Detect which cell encompasses the target text, then output its [X, Y] center coordinate. 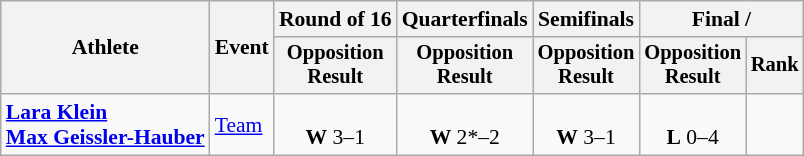
Rank [775, 66]
Final / [721, 19]
Semifinals [586, 19]
Event [242, 48]
Quarterfinals [465, 19]
Round of 16 [336, 19]
Lara KleinMax Geissler-Hauber [106, 124]
Team [242, 124]
Athlete [106, 48]
L 0–4 [692, 124]
W 2*–2 [465, 124]
